Return (X, Y) of the center of cell containing provided text 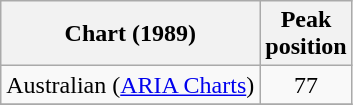
Australian (ARIA Charts) (130, 85)
Chart (1989) (130, 34)
77 (306, 85)
Peakposition (306, 34)
